Find where the given text appears and provide that cell's center as [X, Y] coordinate. 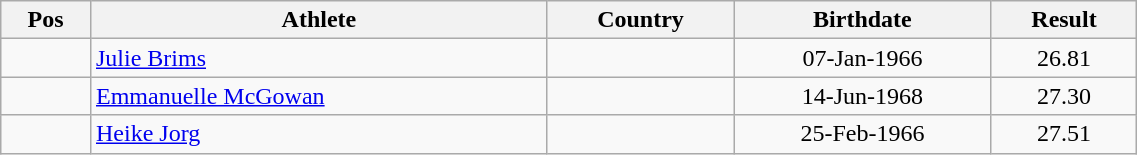
Heike Jorg [318, 134]
Julie Brims [318, 58]
07-Jan-1966 [862, 58]
Athlete [318, 20]
Pos [46, 20]
Result [1064, 20]
14-Jun-1968 [862, 96]
Emmanuelle McGowan [318, 96]
25-Feb-1966 [862, 134]
27.51 [1064, 134]
Birthdate [862, 20]
26.81 [1064, 58]
Country [640, 20]
27.30 [1064, 96]
